Scan for the cell matching the given text and deliver its [X, Y] coordinate at center. 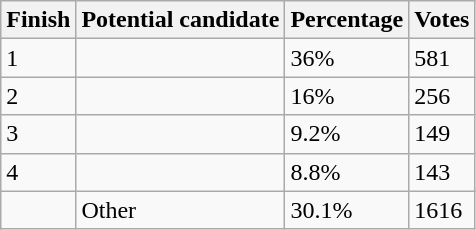
30.1% [347, 210]
Finish [38, 20]
256 [442, 96]
8.8% [347, 172]
143 [442, 172]
Percentage [347, 20]
9.2% [347, 134]
36% [347, 58]
Other [180, 210]
3 [38, 134]
149 [442, 134]
4 [38, 172]
Votes [442, 20]
16% [347, 96]
1 [38, 58]
581 [442, 58]
Potential candidate [180, 20]
2 [38, 96]
1616 [442, 210]
